Capture the cell that displays the provided text and extract its [X, Y] central coordinate. 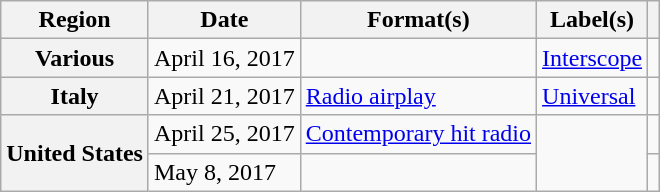
April 16, 2017 [224, 58]
April 21, 2017 [224, 96]
May 8, 2017 [224, 172]
Universal [592, 96]
Label(s) [592, 20]
Various [75, 58]
Date [224, 20]
Interscope [592, 58]
Radio airplay [418, 96]
Italy [75, 96]
United States [75, 153]
Format(s) [418, 20]
April 25, 2017 [224, 134]
Region [75, 20]
Contemporary hit radio [418, 134]
